Pinpoint the cell where the given text exists, returning its (x, y) midpoint coordinate. 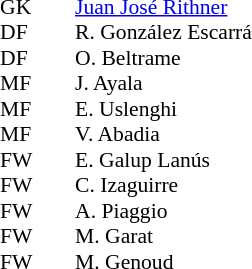
R. González Escarrá (164, 33)
E. Uslenghi (164, 109)
C. Izaguirre (164, 185)
E. Galup Lanús (164, 160)
A. Piaggio (164, 211)
M. Garat (164, 237)
J. Ayala (164, 83)
V. Abadia (164, 135)
O. Beltrame (164, 58)
